Output the [x, y] coordinate of the center of the cell containing the given text.  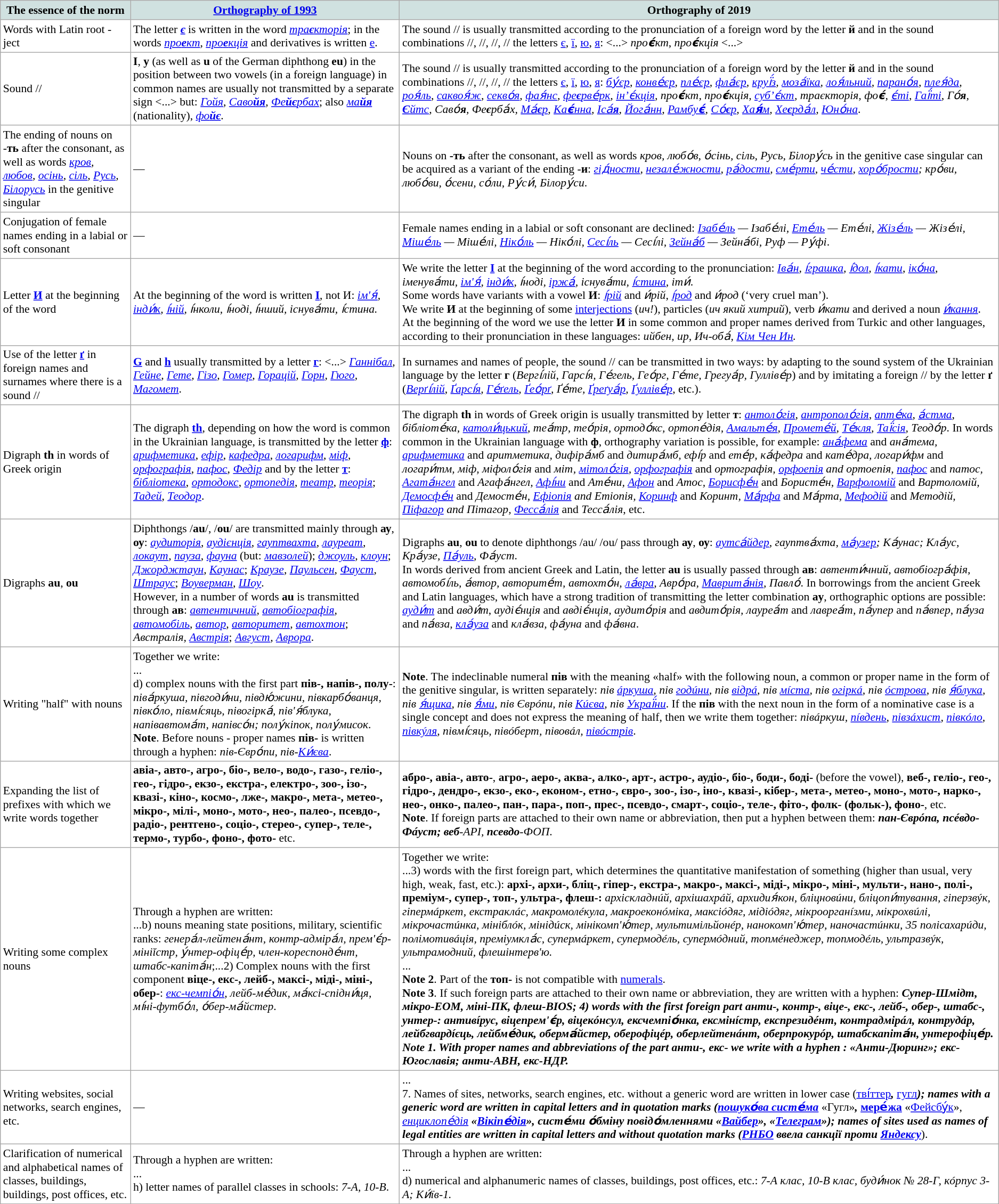
The letter є is written in the word траєкторія; in the words проект, проекція and derivatives is written е. [265, 36]
Orthography of 2019 [699, 10]
Expanding the list of prefixes with which we write words together [66, 804]
Through a hyphen are written:...h) letter names of parallel classes in schools: 7-А, 10-В. [265, 1174]
Sound // [66, 89]
Digraph th in words of Greek origin [66, 462]
Orthography of 1993 [265, 10]
Clarification of numerical and alphabetical names of classes, buildings, buildings, post offices, etc. [66, 1174]
The essence of the norm [66, 10]
Writing some complex nouns [66, 959]
Digraphs au, ou [66, 583]
The ending of nouns on -ть after the consonant, as well as words кров, любов, осінь, сіль, Русь, Білорусь in the genitive singular [66, 169]
Conjugation of female names ending in a labial or soft consonant [66, 235]
Use of the letter ґ in foreign names and surnames where there is a sound // [66, 375]
Words with Latin root -ject [66, 36]
At the beginning of the word is written І, not И: ім'я́, інди́к, і́ній, і́нколи, і́ноді, і́нший, існува́ти, і́стина. [265, 302]
Letter И at the beginning of the word [66, 302]
Writing websites, social networks, search engines, etc. [66, 1108]
G and h usually transmitted by a letter г: <...> Ганнібал, Гейне, Гете, Гізо, Гомер, Горацій, Горн, Гюго, Магомет. [265, 375]
Writing "half" with nouns [66, 704]
